From the cell containing the given text, extract its center point as (x, y) coordinate. 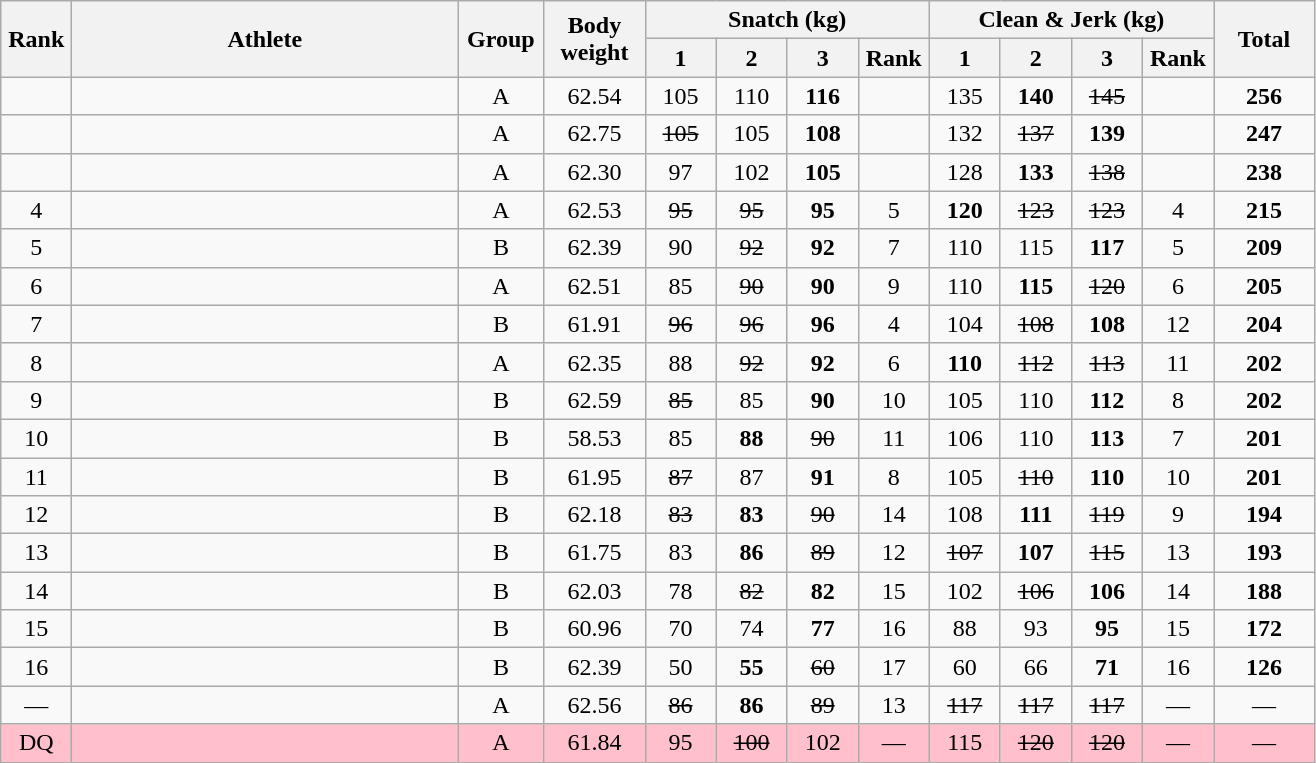
133 (1036, 172)
Group (501, 39)
70 (680, 629)
71 (1106, 667)
140 (1036, 96)
62.30 (594, 172)
Total (1264, 39)
137 (1036, 134)
256 (1264, 96)
145 (1106, 96)
61.84 (594, 743)
247 (1264, 134)
74 (752, 629)
193 (1264, 553)
Clean & Jerk (kg) (1071, 20)
62.56 (594, 705)
Athlete (265, 39)
62.59 (594, 400)
100 (752, 743)
77 (822, 629)
126 (1264, 667)
Snatch (kg) (787, 20)
215 (1264, 210)
194 (1264, 515)
60.96 (594, 629)
104 (964, 324)
135 (964, 96)
139 (1106, 134)
62.35 (594, 362)
62.54 (594, 96)
62.75 (594, 134)
205 (1264, 286)
62.18 (594, 515)
62.51 (594, 286)
50 (680, 667)
62.03 (594, 591)
17 (894, 667)
91 (822, 477)
Body weight (594, 39)
238 (1264, 172)
61.75 (594, 553)
172 (1264, 629)
128 (964, 172)
111 (1036, 515)
DQ (36, 743)
78 (680, 591)
138 (1106, 172)
132 (964, 134)
61.91 (594, 324)
204 (1264, 324)
62.53 (594, 210)
58.53 (594, 438)
209 (1264, 248)
119 (1106, 515)
55 (752, 667)
116 (822, 96)
66 (1036, 667)
188 (1264, 591)
93 (1036, 629)
61.95 (594, 477)
97 (680, 172)
